Extract the (X, Y) coordinate from the center of the cell holding the provided text.  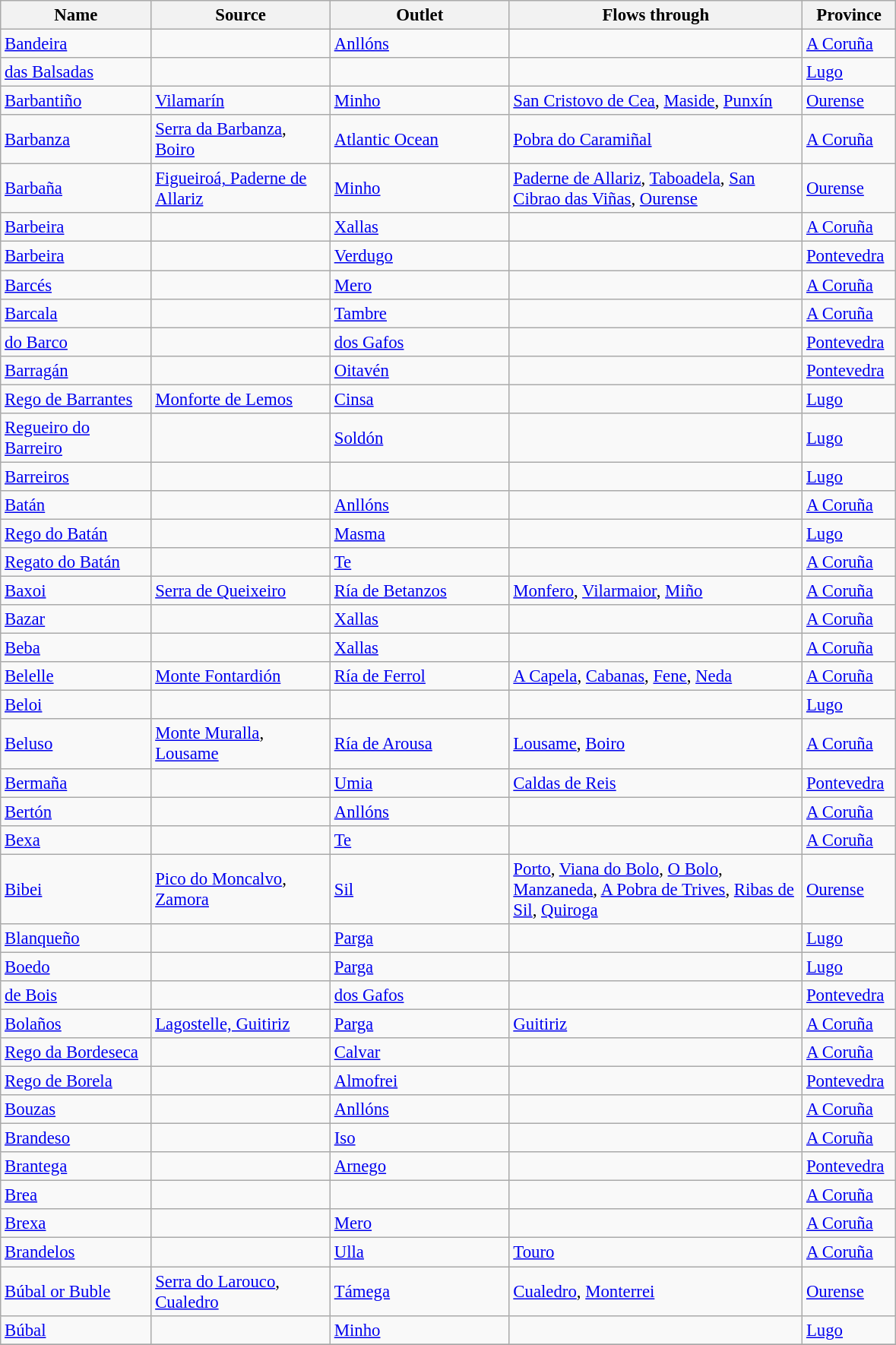
Atlantic Ocean (420, 140)
Brandeso (76, 1138)
Source (241, 15)
Rego de Barrantes (76, 399)
Barbaña (76, 188)
Sil (420, 889)
Regato do Batán (76, 562)
Bazar (76, 619)
Ría de Arousa (420, 745)
Ría de Betanzos (420, 591)
Batán (76, 505)
Umia (420, 783)
Outlet (420, 15)
Brea (76, 1195)
Serra da Barbanza, Boiro (241, 140)
Name (76, 15)
Cualedro, Monterrei (656, 1292)
Pobra do Caramiñal (656, 140)
Ría de Ferrol (420, 676)
Oitavén (420, 370)
Monforte de Lemos (241, 399)
Monfero, Vilarmaior, Miño (656, 591)
Beluso (76, 745)
Bouzas (76, 1109)
San Cristovo de Cea, Maside, Punxín (656, 101)
Búbal (76, 1330)
Brexa (76, 1224)
Vilamarín (241, 101)
Rego do Batán (76, 533)
Bertón (76, 812)
Tambre (420, 313)
Barragán (76, 370)
Soldón (420, 438)
Serra de Queixeiro (241, 591)
do Barco (76, 342)
Bexa (76, 840)
das Balsadas (76, 72)
Cinsa (420, 399)
Búbal or Buble (76, 1292)
Ulla (420, 1252)
Barbantiño (76, 101)
Belelle (76, 676)
Barcala (76, 313)
Baxoi (76, 591)
Caldas de Reis (656, 783)
Lagostelle, Guitiriz (241, 1024)
Beba (76, 648)
Almofrei (420, 1081)
Serra do Larouco, Cualedro (241, 1292)
Boedo (76, 967)
de Bois (76, 995)
Bermaña (76, 783)
Bandeira (76, 44)
Barcés (76, 285)
Blanqueño (76, 938)
Beloi (76, 705)
Bolaños (76, 1024)
Regueiro do Barreiro (76, 438)
Masma (420, 533)
A Capela, Cabanas, Fene, Neda (656, 676)
Rego de Borela (76, 1081)
Arnego (420, 1166)
Paderne de Allariz, Taboadela, San Cibrao das Viñas, Ourense (656, 188)
Flows through (656, 15)
Barbanza (76, 140)
Province (850, 15)
Rego da Bordeseca (76, 1052)
Porto, Viana do Bolo, O Bolo, Manzaneda, A Pobra de Trives, Ribas de Sil, Quiroga (656, 889)
Monte Muralla, Lousame (241, 745)
Figueiroá, Paderne de Allariz (241, 188)
Pico do Moncalvo, Zamora (241, 889)
Támega (420, 1292)
Brantega (76, 1166)
Bibei (76, 889)
Iso (420, 1138)
Touro (656, 1252)
Lousame, Boiro (656, 745)
Guitiriz (656, 1024)
Calvar (420, 1052)
Monte Fontardión (241, 676)
Brandelos (76, 1252)
Verdugo (420, 256)
Barreiros (76, 476)
